Extract the (x, y) coordinate from the center of the cell holding the provided text.  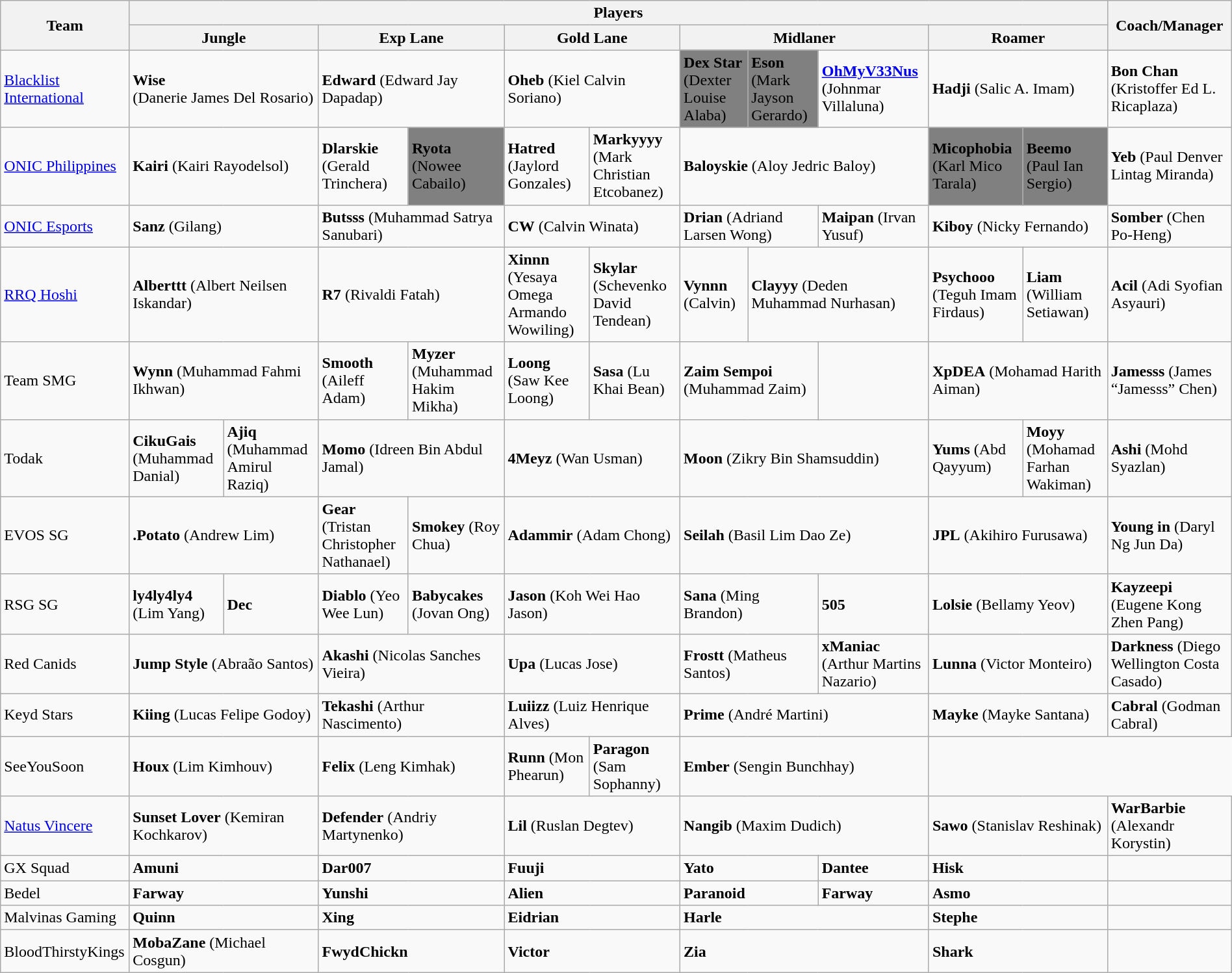
Blacklist International (65, 88)
JPL (Akihiro Furusawa) (1018, 536)
Prime (André Martini) (804, 715)
GX Squad (65, 868)
Hadji (Salic A. Imam) (1018, 88)
Bedel (65, 893)
Dec (271, 604)
Roamer (1018, 38)
Myzer (Muhammad Hakim Mikha) (456, 381)
Jamesss (James “Jamesss” Chen) (1170, 381)
Ajiq (Muhammad Amirul Raziq) (271, 458)
Nangib (Maxim Dudich) (804, 826)
Lunna (Victor Monteiro) (1018, 664)
ly4ly4ly4 (Lim Yang) (177, 604)
Momo (Idreen Bin Abdul Jamal) (411, 458)
Players (619, 13)
Dantee (873, 868)
Xing (411, 918)
Zaim Sempoi (Muhammad Zaim) (750, 381)
FwydChickn (411, 952)
Skylar (Schevenko David Tendean) (634, 294)
Hatred (Jaylord Gonzales) (547, 166)
Micophobia (Karl Mico Tarala) (976, 166)
RSG SG (65, 604)
Sunset Lover (Kemiran Kochkarov) (224, 826)
Drian (Adriand Larsen Wong) (750, 226)
Young in (Daryl Ng Jun Da) (1170, 536)
MobaZane (Michael Cosgun) (224, 952)
CW (Calvin Winata) (593, 226)
Keyd Stars (65, 715)
Paragon (Sam Sophanny) (634, 766)
Moyy (Mohamad Farhan Wakiman) (1065, 458)
Akashi (Nicolas Sanches Vieira) (411, 664)
SeeYouSoon (65, 766)
Ember (Sengin Bunchhay) (804, 766)
Harle (804, 918)
Smooth (Aileff Adam) (363, 381)
Dar007 (411, 868)
Psychooo (Teguh Imam Firdaus) (976, 294)
Eson (Mark Jayson Gerardo) (784, 88)
Cabral (Godman Cabral) (1170, 715)
Coach/Manager (1170, 25)
Team (65, 25)
Team SMG (65, 381)
Jump Style (Abraão Santos) (224, 664)
CikuGais (Muhammad Danial) (177, 458)
Frostt (Matheus Santos) (750, 664)
Runn (Mon Phearun) (547, 766)
Yunshi (411, 893)
Yato (750, 868)
Gold Lane (593, 38)
Adammir (Adam Chong) (593, 536)
Diablo (Yeo Wee Lun) (363, 604)
Maipan (Irvan Yusuf) (873, 226)
ONIC Esports (65, 226)
Lil (Ruslan Degtev) (593, 826)
Wise(Danerie James Del Rosario) (224, 88)
Xinnn (Yesaya Omega Armando Wowiling) (547, 294)
Jungle (224, 38)
Alien (593, 893)
Baloyskie (Aloy Jedric Baloy) (804, 166)
Red Canids (65, 664)
Victor (593, 952)
Midlaner (804, 38)
Tekashi (Arthur Nascimento) (411, 715)
Felix (Leng Kimhak) (411, 766)
Acil (Adi Syofian Asyauri) (1170, 294)
BloodThirstyKings (65, 952)
XpDEA (Mohamad Harith Aiman) (1018, 381)
Mayke (Mayke Santana) (1018, 715)
Sasa (Lu Khai Bean) (634, 381)
Ryota(Nowee Cabailo) (456, 166)
4Meyz (Wan Usman) (593, 458)
Moon (Zikry Bin Shamsuddin) (804, 458)
RRQ Hoshi (65, 294)
Dex Star (Dexter Louise Alaba) (714, 88)
Clayyy (Deden Muhammad Nurhasan) (838, 294)
Oheb (Kiel Calvin Soriano) (593, 88)
Hisk (1018, 868)
Sawo (Stanislav Reshinak) (1018, 826)
Wynn (Muhammad Fahmi Ikhwan) (224, 381)
Liam (William Setiawan) (1065, 294)
Butsss (Muhammad Satrya Sanubari) (411, 226)
Paranoid (750, 893)
Stephe (1018, 918)
Markyyyy (Mark Christian Etcobanez) (634, 166)
Sana (Ming Brandon) (750, 604)
WarBarbie (Alexandr Korystin) (1170, 826)
Exp Lane (411, 38)
Jason (Koh Wei Hao Jason) (593, 604)
Shark (1018, 952)
Edward (Edward Jay Dapadap) (411, 88)
Babycakes (Jovan Ong) (456, 604)
Vynnn (Calvin) (714, 294)
Ashi (Mohd Syazlan) (1170, 458)
Alberttt (Albert Neilsen Iskandar) (224, 294)
Defender (Andriy Martynenko) (411, 826)
Smokey (Roy Chua) (456, 536)
Yeb (Paul Denver Lintag Miranda) (1170, 166)
Upa (Lucas Jose) (593, 664)
Malvinas Gaming (65, 918)
Kiboy (Nicky Fernando) (1018, 226)
Natus Vincere (65, 826)
EVOS SG (65, 536)
Seilah (Basil Lim Dao Ze) (804, 536)
Kiing (Lucas Felipe Godoy) (224, 715)
ONIC Philippines (65, 166)
Somber (Chen Po-Heng) (1170, 226)
OhMyV33Nus (Johnmar Villaluna) (873, 88)
Asmo (1018, 893)
Amuni (224, 868)
Lolsie (Bellamy Yeov) (1018, 604)
Kayzeepi (Eugene Kong Zhen Pang) (1170, 604)
xManiac (Arthur Martins Nazario) (873, 664)
Quinn (224, 918)
Todak (65, 458)
Eidrian (593, 918)
Darkness (Diego Wellington Costa Casado) (1170, 664)
Bon Chan (Kristoffer Ed L. Ricaplaza) (1170, 88)
Dlarskie (Gerald Trinchera) (363, 166)
.Potato (Andrew Lim) (224, 536)
Gear (Tristan Christopher Nathanael) (363, 536)
Fuuji (593, 868)
Yums (Abd Qayyum) (976, 458)
Beemo (Paul Ian Sergio) (1065, 166)
505 (873, 604)
Loong (Saw Kee Loong) (547, 381)
Sanz (Gilang) (224, 226)
Luiizz (Luiz Henrique Alves) (593, 715)
Houx (Lim Kimhouv) (224, 766)
Zia (804, 952)
Kairi (Kairi Rayodelsol) (224, 166)
R7 (Rivaldi Fatah) (411, 294)
